Return the [x, y] coordinate for the center point of the cell that contains the specified text.  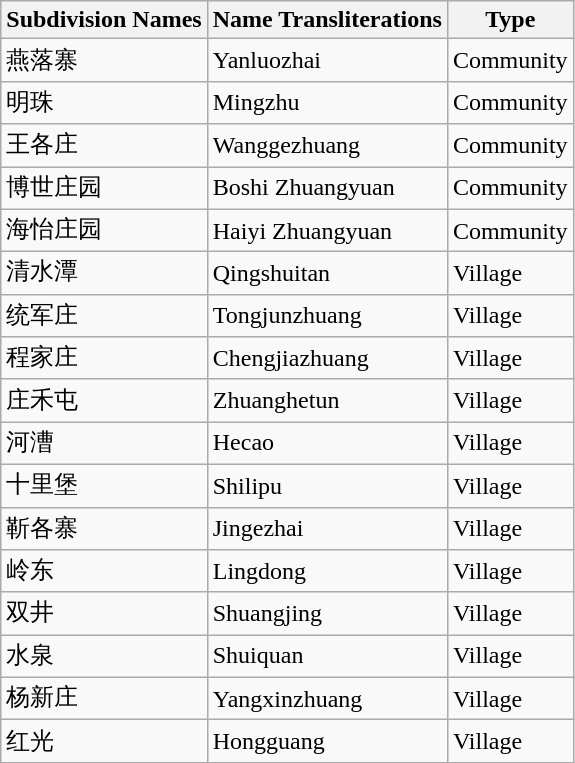
杨新庄 [104, 698]
双井 [104, 614]
水泉 [104, 656]
Shuangjing [327, 614]
河漕 [104, 444]
Shilipu [327, 486]
统军庄 [104, 316]
明珠 [104, 102]
Hecao [327, 444]
Jingezhai [327, 528]
Qingshuitan [327, 274]
程家庄 [104, 358]
Lingdong [327, 572]
海怡庄园 [104, 230]
Zhuanghetun [327, 400]
Yanluozhai [327, 60]
Type [510, 20]
燕落寨 [104, 60]
Chengjiazhuang [327, 358]
Mingzhu [327, 102]
Yangxinzhuang [327, 698]
Name Transliterations [327, 20]
王各庄 [104, 146]
庄禾屯 [104, 400]
清水潭 [104, 274]
Shuiquan [327, 656]
Subdivision Names [104, 20]
Wanggezhuang [327, 146]
岭东 [104, 572]
博世庄园 [104, 188]
靳各寨 [104, 528]
十里堡 [104, 486]
Boshi Zhuangyuan [327, 188]
Tongjunzhuang [327, 316]
Haiyi Zhuangyuan [327, 230]
红光 [104, 742]
Hongguang [327, 742]
